Output the (x, y) coordinate of the center of the cell containing the given text.  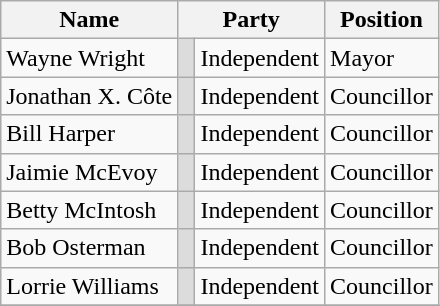
Name (90, 20)
Bill Harper (90, 134)
Mayor (382, 58)
Jonathan X. Côte (90, 96)
Jaimie McEvoy (90, 172)
Bob Osterman (90, 248)
Wayne Wright (90, 58)
Lorrie Williams (90, 286)
Betty McIntosh (90, 210)
Position (382, 20)
Party (252, 20)
